Locate the cell with the specified text and output its (X, Y) center coordinate. 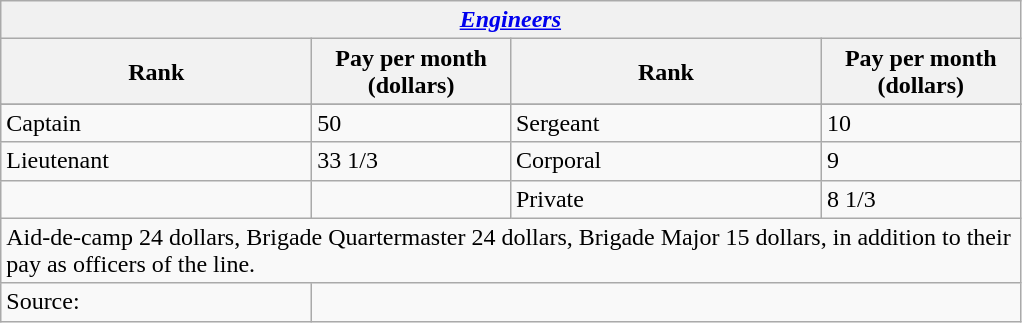
50 (412, 123)
Captain (156, 123)
Aid-de-camp 24 dollars, Brigade Quartermaster 24 dollars, Brigade Major 15 dollars, in addition to their pay as officers of the line. (510, 250)
Sergeant (666, 123)
Engineers (510, 20)
9 (920, 161)
Lieutenant (156, 161)
Private (666, 199)
Corporal (666, 161)
10 (920, 123)
Source: (156, 302)
8 1/3 (920, 199)
33 1/3 (412, 161)
